Provide the (x, y) coordinate of the cell's center where the given text is located.  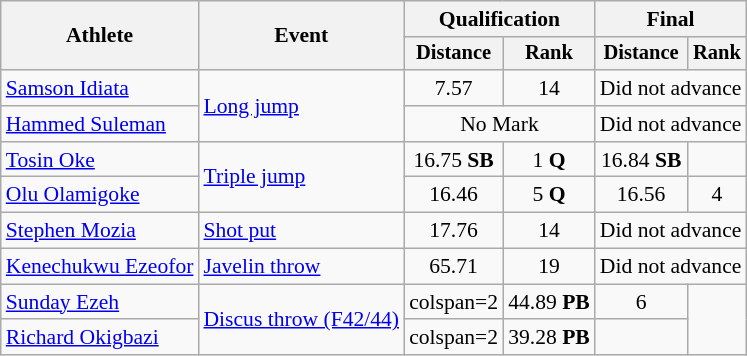
1 Q (549, 160)
Triple jump (301, 178)
6 (642, 302)
65.71 (454, 267)
Olu Olamigoke (100, 195)
16.75 SB (454, 160)
Athlete (100, 36)
7.57 (454, 88)
Kenechukwu Ezeofor (100, 267)
44.89 PB (549, 302)
Tosin Oke (100, 160)
19 (549, 267)
No Mark (500, 124)
Javelin throw (301, 267)
4 (716, 195)
Long jump (301, 106)
Qualification (500, 19)
5 Q (549, 195)
16.46 (454, 195)
39.28 PB (549, 338)
Richard Okigbazi (100, 338)
Final (671, 19)
Stephen Mozia (100, 231)
Discus throw (F42/44) (301, 320)
Samson Idiata (100, 88)
16.56 (642, 195)
Shot put (301, 231)
16.84 SB (642, 160)
Hammed Suleman (100, 124)
17.76 (454, 231)
Event (301, 36)
Sunday Ezeh (100, 302)
